Pinpoint the cell where the given text exists, returning its [X, Y] midpoint coordinate. 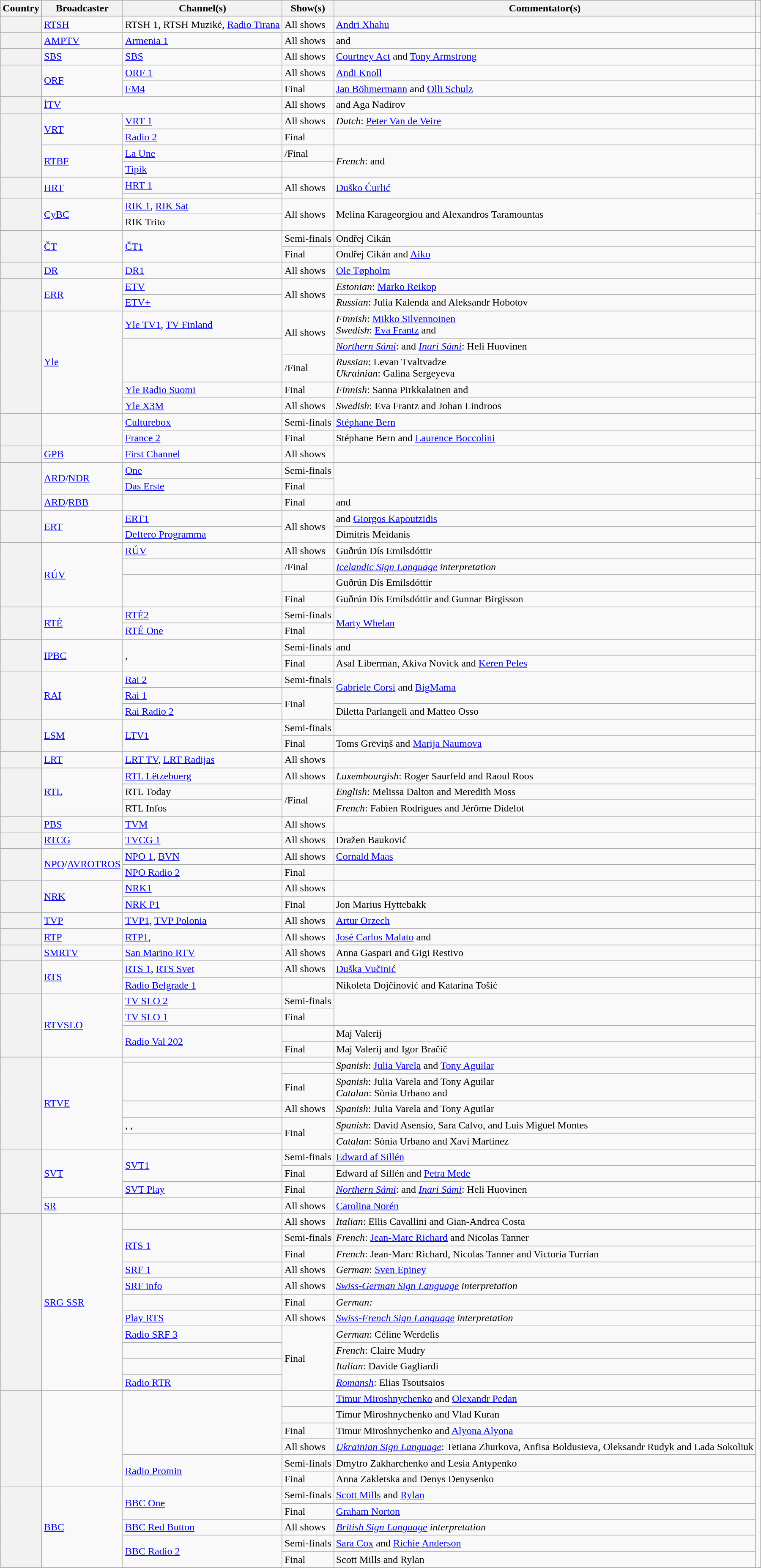
ERT1 [203, 519]
TV SLO 2 [203, 1001]
NPO Radio 2 [203, 872]
Italian: Ellis Cavallini and Gian-Andrea Costa [545, 1221]
NRK P1 [203, 904]
DR [82, 270]
Russian: Julia Kalenda and Aleksandr Hobotov [545, 303]
Edward af Sillén and Petra Mede [545, 1173]
Nikoleta Dojčinović and Katarina Tošić [545, 985]
One [203, 470]
NPO/AVROTROS [82, 864]
and Aga Nadirov [545, 105]
RTSH [82, 25]
TVM [203, 824]
, , [203, 1125]
RTL Today [203, 792]
TVP1, TVP Polonia [203, 921]
Carolina Norén [545, 1205]
Edward af Sillén [545, 1157]
José Carlos Malato and [545, 937]
RTP1, [203, 937]
Rai 2 [203, 679]
RTVE [82, 1103]
France 2 [203, 438]
RTÉ2 [203, 615]
SVT [82, 1173]
Courtney Act and Tony Armstrong [545, 57]
Luxembourgish: Roger Saurfeld and Raoul Roos [545, 776]
PBS [82, 824]
SMRTV [82, 953]
BBC Radio 2 [203, 1552]
Radio RTR [203, 1382]
ERR [82, 295]
Russian: Levan TvaltvadzeUkrainian: Galina Sergeyeva [545, 368]
Dmytro Zakharchenko and Lesia Antypenko [545, 1463]
Swiss-French Sign Language interpretation [545, 1318]
Catalan: Sònia Urbano and Xavi Martínez [545, 1141]
Culturebox [203, 422]
SRG SSR [82, 1302]
AMPTV [82, 41]
ČT1 [203, 246]
Andri Xhahu [545, 25]
Estonian: Marko Reikop [545, 287]
LRT [82, 760]
Ondřej Cikán [545, 238]
Channel(s) [203, 8]
Radio Val 202 [203, 1041]
French: Jean-Marc Richard, Nicolas Tanner and Victoria Turrian [545, 1254]
SVT1 [203, 1165]
German: [545, 1302]
Asaf Liberman, Akiva Novick and Keren Peles [545, 663]
Commentator(s) [545, 8]
Yle TV1, TV Finland [203, 325]
Cornald Maas [545, 856]
Graham Norton [545, 1511]
HRT 1 [203, 185]
Diletta Parlangeli and Matteo Osso [545, 711]
Radio Promin [203, 1471]
SR [82, 1205]
Spanish: David Asensio, Sara Calvo, and Luis Miguel Montes [545, 1125]
Country [21, 8]
LSM [82, 735]
Dutch: Peter Van de Veire [545, 121]
Deftero Programma [203, 535]
RTBF [82, 161]
Duška Vučinić [545, 969]
RTL Infos [203, 808]
Radio Belgrade 1 [203, 985]
Ole Tøpholm [545, 270]
German: Céline Werdelis [545, 1334]
Toms Grēviņš and Marija Naumova [545, 744]
French: Jean-Marc Richard and Nicolas Tanner [545, 1237]
RTS 1 [203, 1246]
RTP [82, 937]
HRT [82, 188]
RTL Lëtzebuerg [203, 776]
IPBC [82, 655]
Yle Radio Suomi [203, 390]
ORF [82, 81]
San Marino RTV [203, 953]
French: Claire Mudry [545, 1350]
BBC One [203, 1503]
Jan Böhmermann and Olli Schulz [545, 89]
Timur Miroshnychenko and Vlad Kuran [545, 1415]
TVCG 1 [203, 840]
Romansh: Elias Tsoutsaios [545, 1382]
ORF 1 [203, 73]
Melina Karageorgiou and Alexandros Taramountas [545, 214]
Radio SRF 3 [203, 1334]
RTVSLO [82, 1025]
Guðrún Dís Emilsdóttir and Gunnar Birgisson [545, 599]
Andi Knoll [545, 73]
Ondřej Cikán and Aiko [545, 254]
SRF info [203, 1286]
Finnish: Mikko SilvennoinenSwedish: Eva Frantz and [545, 325]
Icelandic Sign Language interpretation [545, 567]
Yle [82, 362]
Spanish: Julia Varela and Tony AguilarCatalan: Sònia Urbano and [545, 1087]
Swiss-German Sign Language interpretation [545, 1286]
RTS [82, 977]
Broadcaster [82, 8]
ETV [203, 287]
Sara Cox and Richie Anderson [545, 1543]
French: and [545, 161]
English: Melissa Dalton and Meredith Moss [545, 792]
Dražen Bauković [545, 840]
Timur Miroshnychenko and Alyona Alyona [545, 1431]
TVP [82, 921]
Maj Valerij [545, 1033]
Marty Whelan [545, 623]
Armenia 1 [203, 41]
First Channel [203, 454]
, [203, 655]
Stéphane Bern [545, 422]
NRK1 [203, 888]
NPO 1, BVN [203, 856]
Swedish: Eva Frantz and Johan Lindroos [545, 406]
ARD/RBB [82, 503]
Anna Gaspari and Gigi Restivo [545, 953]
Tipik [203, 169]
Ukrainian Sign Language: Tetiana Zhurkova, Anfisa Boldusieva, Oleksandr Rudyk and Lada Sokoliuk [545, 1447]
VRT [82, 129]
RTÉ [82, 623]
SRF 1 [203, 1270]
LRT TV, LRT Radijas [203, 760]
LTV1 [203, 735]
Finnish: Sanna Pirkkalainen and [545, 390]
RTSH 1, RTSH Muzikë, Radio Tirana [203, 25]
German: Sven Epiney [545, 1270]
İTV [162, 105]
RAI [82, 695]
BBC Red Button [203, 1527]
Das Erste [203, 486]
SVT Play [203, 1189]
La Une [203, 153]
RIK 1, RIK Sat [203, 206]
Artur Orzech [545, 921]
Play RTS [203, 1318]
Stéphane Bern and Laurence Boccolini [545, 438]
Italian: Davide Gagliardi [545, 1366]
Duško Ćurlić [545, 188]
ERT [82, 527]
RTÉ One [203, 631]
FM4 [203, 89]
RTL [82, 792]
and Giorgos Kapoutzidis [545, 519]
Radio 2 [203, 137]
RTCG [82, 840]
GPB [82, 454]
Yle X3M [203, 406]
ARD/NDR [82, 478]
ETV+ [203, 303]
Rai Radio 2 [203, 711]
Maj Valerij and Igor Bračič [545, 1049]
DR1 [203, 270]
British Sign Language interpretation [545, 1527]
RTS 1, RTS Svet [203, 969]
ČT [82, 246]
Rai 1 [203, 695]
VRT 1 [203, 121]
French: Fabien Rodrigues and Jérôme Didelot [545, 808]
BBC [82, 1527]
Gabriele Corsi and BigMama [545, 687]
RIK Trito [203, 222]
Timur Miroshnychenko and Olexandr Pedan [545, 1399]
TV SLO 1 [203, 1017]
Anna Zakletska and Denys Denysenko [545, 1479]
Show(s) [308, 8]
Dimitris Meidanis [545, 535]
NRK [82, 896]
CyBC [82, 214]
Jon Marius Hyttebakk [545, 904]
